Provide the [X, Y] coordinate of the cell's center where the given text is located.  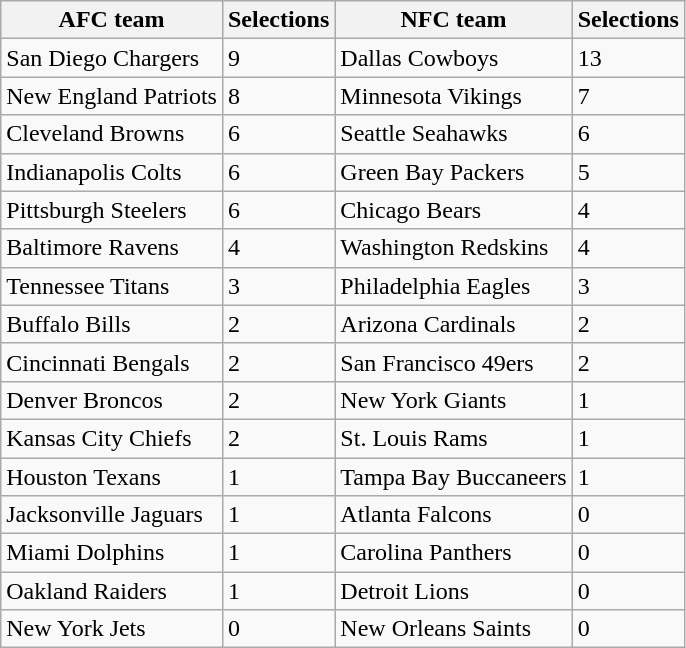
San Francisco 49ers [454, 362]
Chicago Bears [454, 210]
Green Bay Packers [454, 172]
NFC team [454, 20]
Atlanta Falcons [454, 515]
San Diego Chargers [112, 58]
Buffalo Bills [112, 324]
8 [278, 96]
Seattle Seahawks [454, 134]
New England Patriots [112, 96]
Dallas Cowboys [454, 58]
New Orleans Saints [454, 629]
Cleveland Browns [112, 134]
Baltimore Ravens [112, 248]
13 [628, 58]
Pittsburgh Steelers [112, 210]
New York Giants [454, 400]
9 [278, 58]
Tennessee Titans [112, 286]
7 [628, 96]
Carolina Panthers [454, 553]
AFC team [112, 20]
Houston Texans [112, 477]
Oakland Raiders [112, 591]
Indianapolis Colts [112, 172]
Philadelphia Eagles [454, 286]
Washington Redskins [454, 248]
Denver Broncos [112, 400]
Jacksonville Jaguars [112, 515]
Miami Dolphins [112, 553]
Kansas City Chiefs [112, 438]
St. Louis Rams [454, 438]
Cincinnati Bengals [112, 362]
Minnesota Vikings [454, 96]
New York Jets [112, 629]
Detroit Lions [454, 591]
Tampa Bay Buccaneers [454, 477]
5 [628, 172]
Arizona Cardinals [454, 324]
